Determine the [X, Y] coordinate at the center of the cell enclosing the given text.  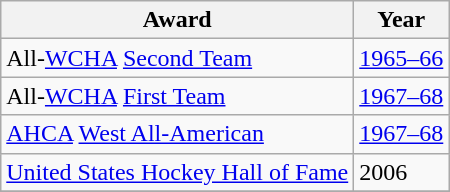
United States Hockey Hall of Fame [178, 172]
1965–66 [402, 58]
AHCA West All-American [178, 134]
All-WCHA Second Team [178, 58]
Award [178, 20]
All-WCHA First Team [178, 96]
2006 [402, 172]
Year [402, 20]
